Return the (x, y) coordinate for the center point of the cell that contains the specified text.  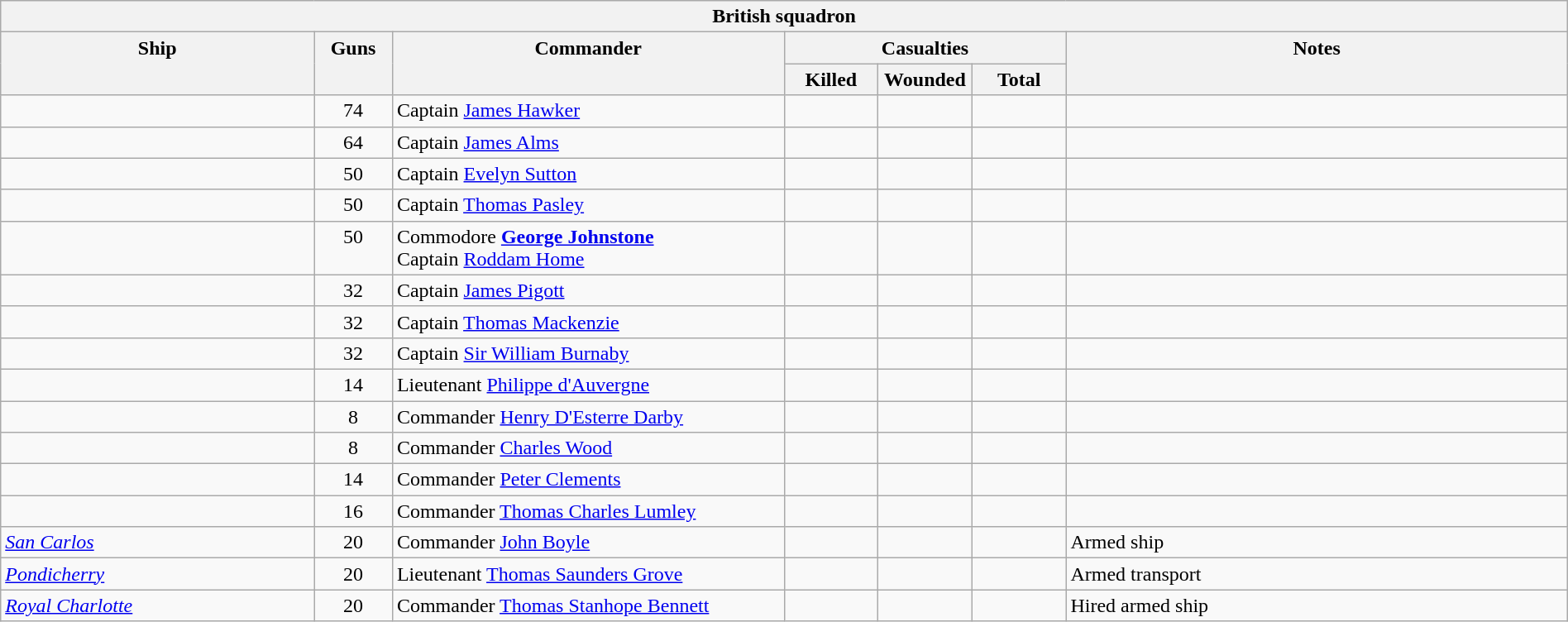
Commander Charles Wood (588, 448)
Captain Thomas Mackenzie (588, 322)
Lieutenant Philippe d'Auvergne (588, 385)
Captain Thomas Pasley (588, 205)
Captain James Pigott (588, 290)
Lieutenant Thomas Saunders Grove (588, 574)
Royal Charlotte (157, 605)
Commander Thomas Charles Lumley (588, 511)
Armed transport (1317, 574)
Captain Evelyn Sutton (588, 174)
Casualties (925, 48)
Notes (1317, 64)
Captain James Hawker (588, 111)
San Carlos (157, 543)
Commander Peter Clements (588, 480)
Ship (157, 64)
Commodore George JohnstoneCaptain Roddam Home (588, 248)
Captain James Alms (588, 142)
Total (1019, 79)
Captain Sir William Burnaby (588, 353)
64 (354, 142)
Hired armed ship (1317, 605)
Commander Henry D'Esterre Darby (588, 416)
16 (354, 511)
Killed (831, 79)
Armed ship (1317, 543)
Commander John Boyle (588, 543)
Pondicherry (157, 574)
Commander (588, 64)
74 (354, 111)
Wounded (925, 79)
British squadron (784, 17)
Guns (354, 64)
Commander Thomas Stanhope Bennett (588, 605)
